Locate the cell with the specified text and output its (x, y) center coordinate. 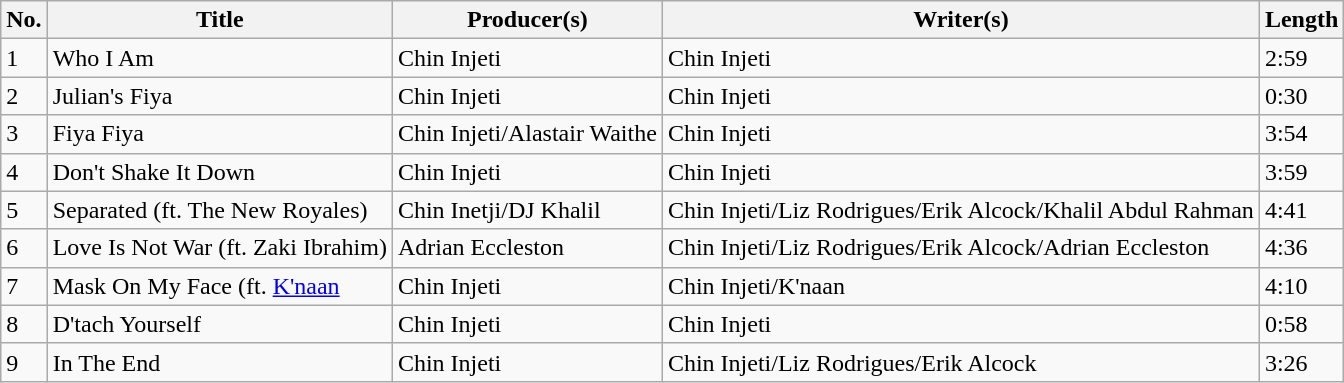
7 (24, 286)
2 (24, 96)
Producer(s) (527, 20)
3:54 (1301, 134)
3:59 (1301, 172)
1 (24, 58)
0:30 (1301, 96)
5 (24, 210)
Chin Injeti/Liz Rodrigues/Erik Alcock (960, 362)
3 (24, 134)
4 (24, 172)
4:36 (1301, 248)
Chin Inetji/DJ Khalil (527, 210)
Title (220, 20)
Mask On My Face (ft. K'naan (220, 286)
In The End (220, 362)
0:58 (1301, 324)
Julian's Fiya (220, 96)
Adrian Eccleston (527, 248)
4:41 (1301, 210)
Chin Injeti/Alastair Waithe (527, 134)
3:26 (1301, 362)
8 (24, 324)
Writer(s) (960, 20)
9 (24, 362)
2:59 (1301, 58)
6 (24, 248)
No. (24, 20)
Chin Injeti/K'naan (960, 286)
Chin Injeti/Liz Rodrigues/Erik Alcock/Adrian Eccleston (960, 248)
4:10 (1301, 286)
Who I Am (220, 58)
Length (1301, 20)
Separated (ft. The New Royales) (220, 210)
Don't Shake It Down (220, 172)
D'tach Yourself (220, 324)
Fiya Fiya (220, 134)
Love Is Not War (ft. Zaki Ibrahim) (220, 248)
Chin Injeti/Liz Rodrigues/Erik Alcock/Khalil Abdul Rahman (960, 210)
